Detect which cell encompasses the target text, then output its [x, y] center coordinate. 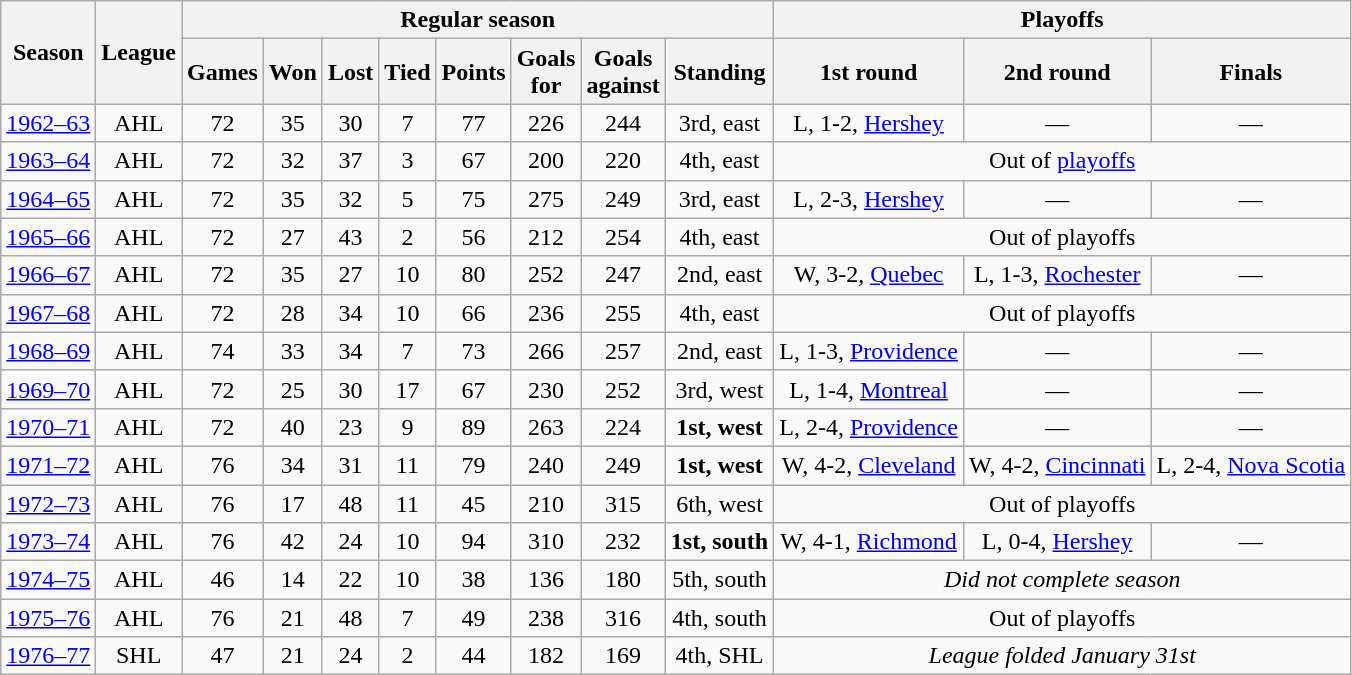
W, 4-2, Cleveland [869, 465]
42 [292, 542]
L, 2-3, Hershey [869, 199]
23 [350, 427]
247 [623, 275]
180 [623, 580]
3 [408, 161]
L, 2-4, Nova Scotia [1251, 465]
Season [48, 52]
4th, SHL [719, 656]
14 [292, 580]
40 [292, 427]
43 [350, 237]
1973–74 [48, 542]
80 [474, 275]
224 [623, 427]
1964–65 [48, 199]
266 [546, 351]
244 [623, 123]
73 [474, 351]
1970–71 [48, 427]
Goalsagainst [623, 72]
236 [546, 313]
9 [408, 427]
33 [292, 351]
1965–66 [48, 237]
1966–67 [48, 275]
212 [546, 237]
L, 1-2, Hershey [869, 123]
74 [223, 351]
1972–73 [48, 503]
56 [474, 237]
44 [474, 656]
25 [292, 389]
226 [546, 123]
1962–63 [48, 123]
232 [623, 542]
316 [623, 618]
28 [292, 313]
200 [546, 161]
49 [474, 618]
37 [350, 161]
W, 3-2, Quebec [869, 275]
89 [474, 427]
240 [546, 465]
L, 1-3, Rochester [1057, 275]
Finals [1251, 72]
L, 1-4, Montreal [869, 389]
238 [546, 618]
3rd, west [719, 389]
254 [623, 237]
1st, south [719, 542]
75 [474, 199]
Standing [719, 72]
1975–76 [48, 618]
Games [223, 72]
Did not complete season [1062, 580]
47 [223, 656]
L, 1-3, Providence [869, 351]
1976–77 [48, 656]
6th, west [719, 503]
31 [350, 465]
SHL [139, 656]
4th, south [719, 618]
275 [546, 199]
263 [546, 427]
Goalsfor [546, 72]
66 [474, 313]
1974–75 [48, 580]
W, 4-2, Cincinnati [1057, 465]
Lost [350, 72]
182 [546, 656]
Regular season [478, 20]
22 [350, 580]
L, 0-4, Hershey [1057, 542]
136 [546, 580]
169 [623, 656]
94 [474, 542]
315 [623, 503]
L, 2-4, Providence [869, 427]
1971–72 [48, 465]
77 [474, 123]
210 [546, 503]
310 [546, 542]
38 [474, 580]
79 [474, 465]
46 [223, 580]
League folded January 31st [1062, 656]
1st round [869, 72]
255 [623, 313]
230 [546, 389]
45 [474, 503]
Playoffs [1062, 20]
1969–70 [48, 389]
2nd round [1057, 72]
5th, south [719, 580]
1963–64 [48, 161]
1968–69 [48, 351]
Points [474, 72]
5 [408, 199]
Won [292, 72]
1967–68 [48, 313]
W, 4-1, Richmond [869, 542]
Tied [408, 72]
257 [623, 351]
220 [623, 161]
League [139, 52]
